Detect which cell encompasses the target text, then output its [X, Y] center coordinate. 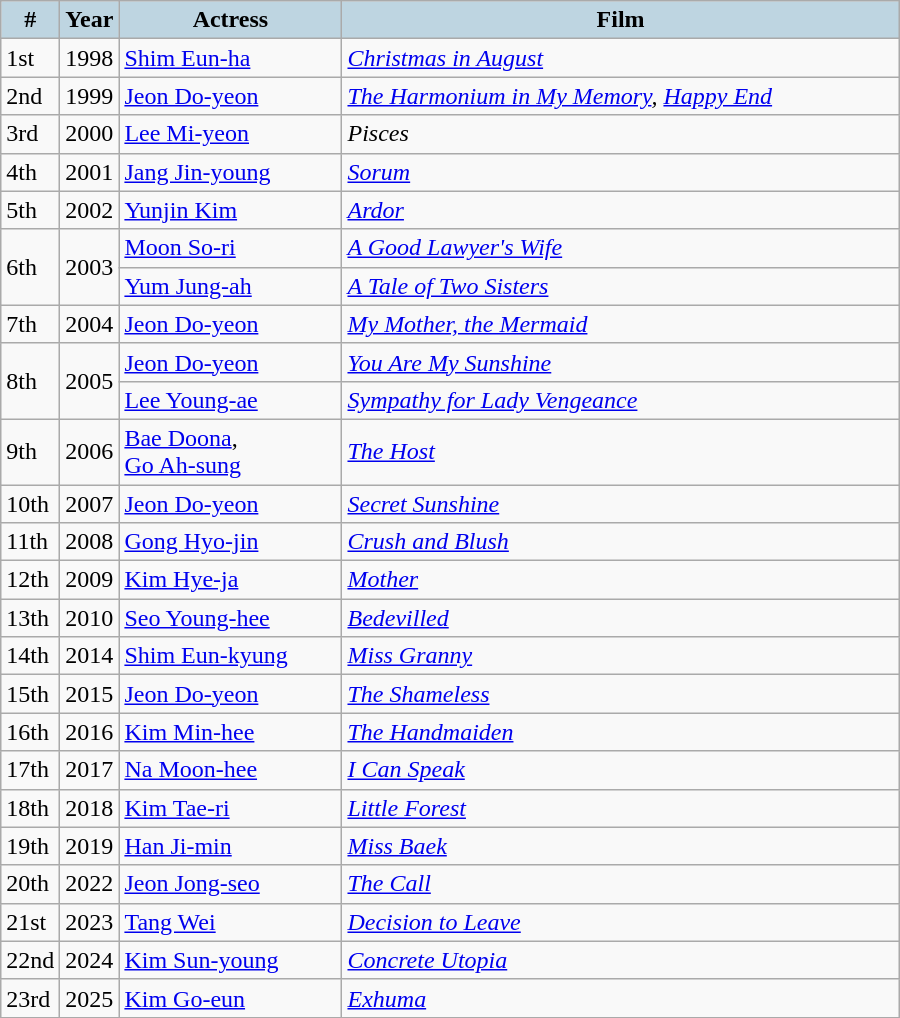
A Good Lawyer's Wife [620, 248]
2nd [30, 96]
2004 [90, 324]
2018 [90, 808]
Kim Hye-ja [230, 580]
23rd [30, 998]
Actress [230, 20]
The Shameless [620, 694]
Jeon Jong-seo [230, 884]
Decision to Leave [620, 922]
22nd [30, 960]
Little Forest [620, 808]
16th [30, 732]
Bedevilled [620, 618]
3rd [30, 134]
2015 [90, 694]
1999 [90, 96]
18th [30, 808]
Exhuma [620, 998]
Jang Jin-young [230, 172]
2009 [90, 580]
Seo Young-hee [230, 618]
2017 [90, 770]
2000 [90, 134]
6th [30, 267]
14th [30, 656]
2001 [90, 172]
2023 [90, 922]
Christmas in August [620, 58]
2014 [90, 656]
2019 [90, 846]
Mother [620, 580]
I Can Speak [620, 770]
The Handmaiden [620, 732]
2022 [90, 884]
2003 [90, 267]
2006 [90, 452]
2005 [90, 381]
17th [30, 770]
10th [30, 503]
Crush and Blush [620, 542]
Kim Go-eun [230, 998]
Han Ji-min [230, 846]
12th [30, 580]
7th [30, 324]
Kim Sun-young [230, 960]
Miss Baek [620, 846]
21st [30, 922]
2024 [90, 960]
11th [30, 542]
2016 [90, 732]
Year [90, 20]
Concrete Utopia [620, 960]
20th [30, 884]
The Host [620, 452]
Secret Sunshine [620, 503]
Moon So-ri [230, 248]
The Call [620, 884]
Film [620, 20]
2025 [90, 998]
8th [30, 381]
Sympathy for Lady Vengeance [620, 400]
Tang Wei [230, 922]
Kim Min-hee [230, 732]
Shim Eun-ha [230, 58]
2002 [90, 210]
A Tale of Two Sisters [620, 286]
Gong Hyo-jin [230, 542]
Lee Mi-yeon [230, 134]
Na Moon-hee [230, 770]
My Mother, the Mermaid [620, 324]
4th [30, 172]
5th [30, 210]
15th [30, 694]
# [30, 20]
You Are My Sunshine [620, 362]
Pisces [620, 134]
1st [30, 58]
2007 [90, 503]
9th [30, 452]
2010 [90, 618]
Bae Doona, Go Ah-sung [230, 452]
The Harmonium in My Memory, Happy End [620, 96]
19th [30, 846]
Miss Granny [620, 656]
1998 [90, 58]
Ardor [620, 210]
Yunjin Kim [230, 210]
13th [30, 618]
2008 [90, 542]
Lee Young-ae [230, 400]
Sorum [620, 172]
Yum Jung-ah [230, 286]
Shim Eun-kyung [230, 656]
Kim Tae-ri [230, 808]
